Return the (X, Y) coordinate for the center point of the cell that contains the specified text.  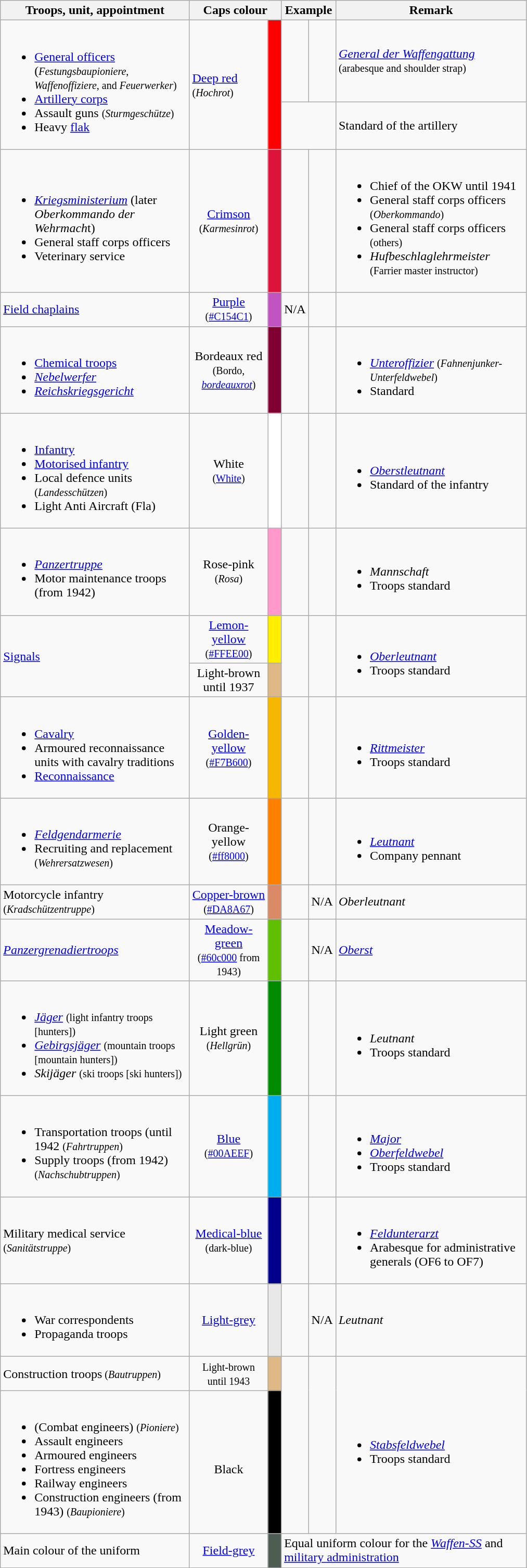
Black (229, 1462)
Signals (95, 656)
Oberst (431, 950)
Rose-pink(Rosa) (229, 571)
Construction troops (Bautruppen) (95, 1374)
Bordeaux red(Bordo, bordeauxrot) (229, 369)
Caps colour (235, 10)
Jäger (light infantry troops [hunters])Gebirgsjäger (mountain troops [mountain hunters])Skijäger (ski troops [ski hunters]) (95, 1039)
General officers (Festungsbaupioniere, Waffenoffiziere, and Feuerwerker)Artillery corpsAssault guns (Sturmgeschütze)Heavy flak (95, 85)
White(White) (229, 470)
War correspondentsPropaganda troops (95, 1320)
FeldgendarmerieRecruiting and replacement (Wehrersatzwesen) (95, 841)
General der Waffengattung(arabesque and shoulder strap) (431, 61)
Light-brown until 1943 (229, 1374)
Crimson(Karmesinrot) (229, 221)
RittmeisterTroops standard (431, 747)
Light green(Hellgrün) (229, 1039)
Troops, unit, appointment (95, 10)
Panzergrenadiertroops (95, 950)
Blue(#00AEEF) (229, 1146)
Meadow-green(#60c000 from 1943) (229, 950)
Unteroffizier (Fahnenjunker-Unterfeldwebel)Standard (431, 369)
Chemical troopsNebelwerferReichskriegsgericht (95, 369)
Oberleutnant (431, 901)
Leutnant (431, 1320)
Golden-yellow(#F7B600) (229, 747)
Equal uniform colour for the Waffen-SS and military administration (404, 1551)
FeldunterarztArabesque for administrative generals (OF6 to OF7) (431, 1241)
Deep red(Hochrot) (229, 85)
MannschaftTroops standard (431, 571)
Kriegsministerium (later Oberkommando der Wehrmacht)General staff corps officersVeterinary service (95, 221)
Copper-brown(#DA8A67) (229, 901)
Lemon-yellow(#FFEE00) (229, 639)
Military medical service (Sanitätstruppe) (95, 1241)
Example (309, 10)
Field-grey (229, 1551)
(Combat engineers) (Pioniere)Assault engineersArmoured engineersFortress engineersRailway engineersConstruction engineers (from 1943) (Baupioniere) (95, 1462)
PanzertruppeMotor maintenance troops (from 1942) (95, 571)
StabsfeldwebelTroops standard (431, 1445)
Purple(#C154C1) (229, 309)
Transportation troops (until 1942 (Fahrtruppen)Supply troops (from 1942) (Nachschubtruppen) (95, 1146)
Light-grey (229, 1320)
LeutnantCompany pennant (431, 841)
OberleutnantTroops standard (431, 656)
Medical-blue(dark-blue) (229, 1241)
Main colour of the uniform (95, 1551)
OberstleutnantStandard of the infantry (431, 470)
Standard of the artillery (431, 125)
Light-brown until 1937 (229, 680)
LeutnantTroops standard (431, 1039)
CavalryArmoured reconnaissance units with cavalry traditionsReconnaissance (95, 747)
Motorcycle infantry (Kradschützentruppe) (95, 901)
Remark (431, 10)
Orange-yellow(#ff8000) (229, 841)
MajorOberfeldwebelTroops standard (431, 1146)
Field chaplains (95, 309)
InfantryMotorised infantryLocal defence units (Landesschützen)Light Anti Aircraft (Fla) (95, 470)
